Find where the given text appears and provide that cell's center as (x, y) coordinate. 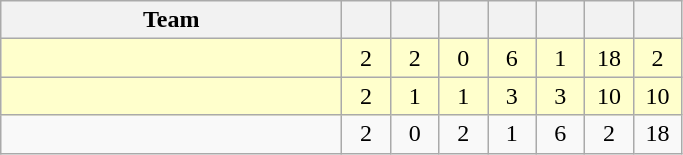
Team (172, 20)
